Detect which cell encompasses the target text, then output its [X, Y] center coordinate. 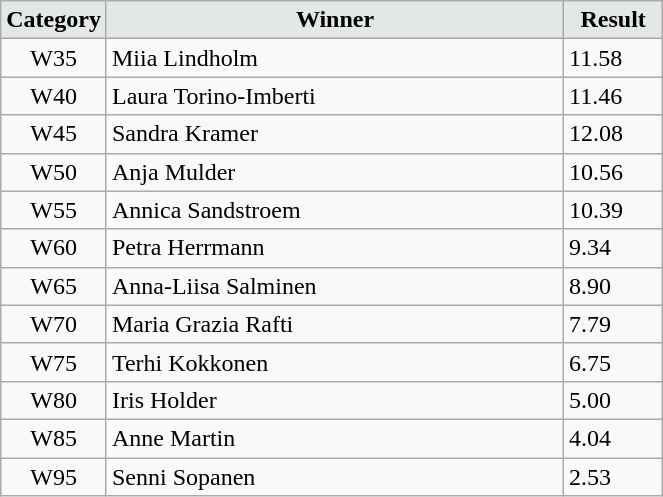
Anna-Liisa Salminen [334, 286]
12.08 [614, 134]
W65 [54, 286]
W40 [54, 96]
5.00 [614, 400]
Category [54, 20]
Anja Mulder [334, 172]
Anne Martin [334, 438]
W60 [54, 248]
Petra Herrmann [334, 248]
Result [614, 20]
Miia Lindholm [334, 58]
10.56 [614, 172]
W85 [54, 438]
Terhi Kokkonen [334, 362]
Maria Grazia Rafti [334, 324]
W80 [54, 400]
10.39 [614, 210]
W45 [54, 134]
4.04 [614, 438]
W70 [54, 324]
11.58 [614, 58]
W75 [54, 362]
Iris Holder [334, 400]
W55 [54, 210]
Annica Sandstroem [334, 210]
Senni Sopanen [334, 477]
6.75 [614, 362]
W35 [54, 58]
9.34 [614, 248]
11.46 [614, 96]
Laura Torino-Imberti [334, 96]
W95 [54, 477]
7.79 [614, 324]
2.53 [614, 477]
Winner [334, 20]
8.90 [614, 286]
Sandra Kramer [334, 134]
W50 [54, 172]
